For the text-containing cell, return its midpoint in (X, Y) coordinate format. 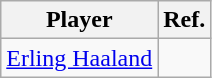
Player (80, 20)
Erling Haaland (80, 58)
Ref. (184, 20)
